For the text-containing cell, return its midpoint in (X, Y) coordinate format. 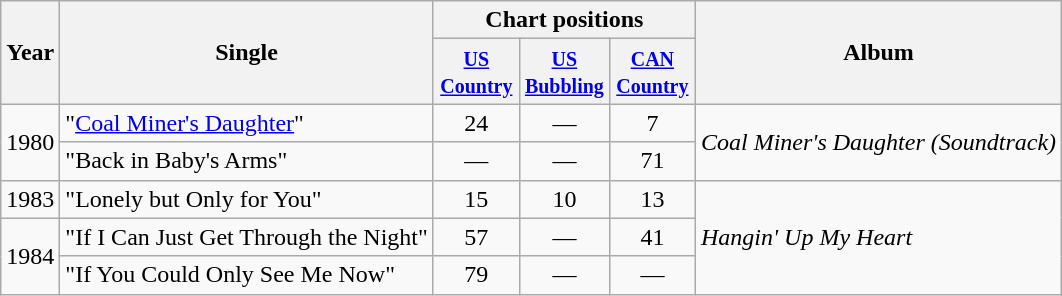
"Coal Miner's Daughter" (247, 123)
24 (476, 123)
Coal Miner's Daughter (Soundtrack) (878, 142)
1983 (30, 199)
Single (247, 52)
41 (652, 237)
"Back in Baby's Arms" (247, 161)
"If I Can Just Get Through the Night" (247, 237)
US Country (476, 72)
CAN Country (652, 72)
"If You Could Only See Me Now" (247, 275)
79 (476, 275)
1984 (30, 256)
Year (30, 52)
Hangin' Up My Heart (878, 237)
15 (476, 199)
Album (878, 52)
71 (652, 161)
7 (652, 123)
57 (476, 237)
Chart positions (564, 20)
"Lonely but Only for You" (247, 199)
10 (564, 199)
13 (652, 199)
US Bubbling (564, 72)
1980 (30, 142)
